For the text-containing cell, return its midpoint in (x, y) coordinate format. 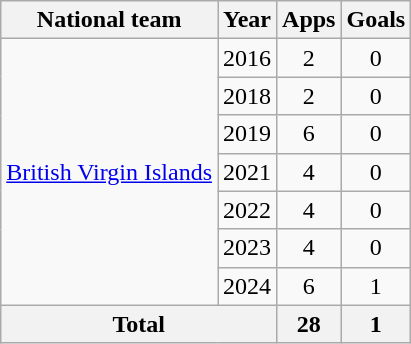
2018 (248, 96)
National team (110, 20)
2024 (248, 286)
2023 (248, 248)
Goals (376, 20)
28 (309, 324)
2021 (248, 172)
2019 (248, 134)
2016 (248, 58)
Total (139, 324)
British Virgin Islands (110, 172)
Apps (309, 20)
Year (248, 20)
2022 (248, 210)
